Output the (x, y) coordinate of the center of the cell containing the given text.  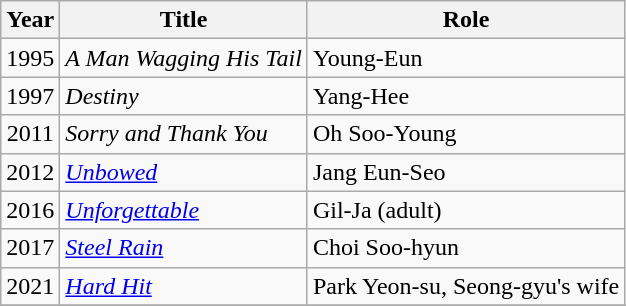
Role (466, 20)
Destiny (184, 96)
Yang-Hee (466, 96)
2021 (30, 286)
Unbowed (184, 172)
2017 (30, 248)
Title (184, 20)
A Man Wagging His Tail (184, 58)
1995 (30, 58)
Sorry and Thank You (184, 134)
Park Yeon-su, Seong-gyu's wife (466, 286)
2011 (30, 134)
Steel Rain (184, 248)
Young-Eun (466, 58)
Oh Soo-Young (466, 134)
Hard Hit (184, 286)
1997 (30, 96)
Year (30, 20)
Choi Soo-hyun (466, 248)
2016 (30, 210)
Jang Eun-Seo (466, 172)
Gil-Ja (adult) (466, 210)
2012 (30, 172)
Unforgettable (184, 210)
